Scan for the cell matching the given text and deliver its (X, Y) coordinate at center. 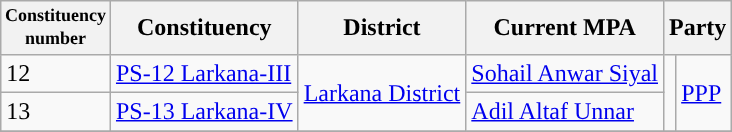
Larkana District (382, 92)
Constituency number (56, 28)
Party (698, 28)
PS-13 Larkana-IV (204, 111)
PPP (704, 92)
Current MPA (565, 28)
PS-12 Larkana-III (204, 73)
12 (56, 73)
Sohail Anwar Siyal (565, 73)
District (382, 28)
Constituency (204, 28)
13 (56, 111)
Adil Altaf Unnar (565, 111)
